For the text-containing cell, return its midpoint in [X, Y] coordinate format. 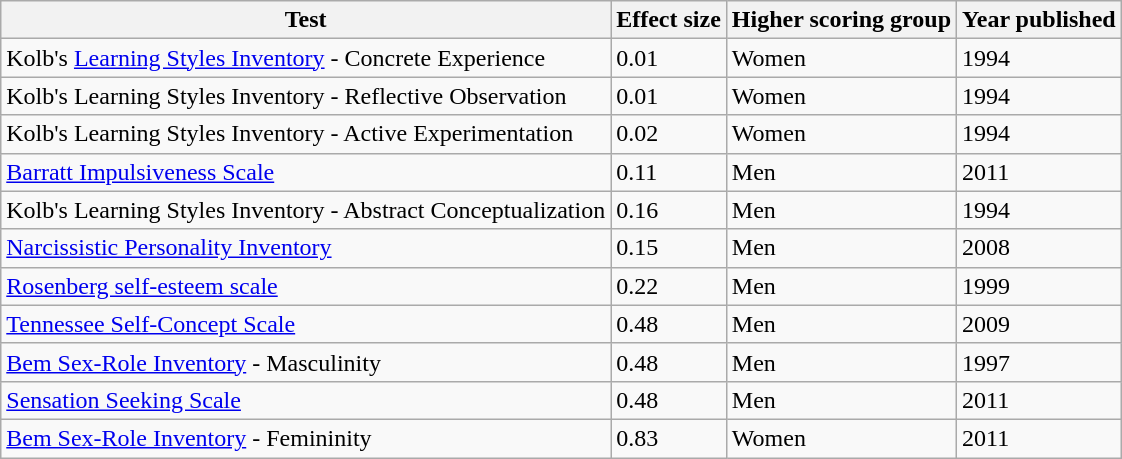
Test [306, 20]
Narcissistic Personality Inventory [306, 248]
Rosenberg self-esteem scale [306, 286]
0.11 [669, 172]
Kolb's Learning Styles Inventory - Reflective Observation [306, 96]
0.15 [669, 248]
Bem Sex-Role Inventory - Masculinity [306, 362]
0.02 [669, 134]
Year published [1040, 20]
2009 [1040, 324]
Kolb's Learning Styles Inventory - Active Experimentation [306, 134]
Effect size [669, 20]
Sensation Seeking Scale [306, 400]
Tennessee Self-Concept Scale [306, 324]
Barratt Impulsiveness Scale [306, 172]
Kolb's Learning Styles Inventory - Abstract Conceptualization [306, 210]
1999 [1040, 286]
0.83 [669, 438]
2008 [1040, 248]
0.16 [669, 210]
Kolb's Learning Styles Inventory - Concrete Experience [306, 58]
0.22 [669, 286]
1997 [1040, 362]
Higher scoring group [841, 20]
Bem Sex-Role Inventory - Femininity [306, 438]
